For the text-containing cell, return its midpoint in (x, y) coordinate format. 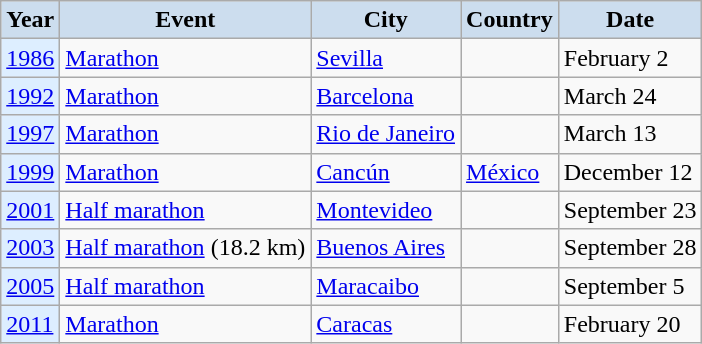
February 2 (630, 58)
September 23 (630, 210)
City (386, 20)
December 12 (630, 172)
2001 (30, 210)
2003 (30, 248)
Buenos Aires (386, 248)
2005 (30, 286)
1997 (30, 134)
February 20 (630, 324)
March 24 (630, 96)
Montevideo (386, 210)
Cancún (386, 172)
Event (186, 20)
Year (30, 20)
September 28 (630, 248)
Barcelona (386, 96)
Caracas (386, 324)
Sevilla (386, 58)
Date (630, 20)
Rio de Janeiro (386, 134)
México (510, 172)
September 5 (630, 286)
1986 (30, 58)
Country (510, 20)
1999 (30, 172)
1992 (30, 96)
March 13 (630, 134)
Maracaibo (386, 286)
2011 (30, 324)
Half marathon (18.2 km) (186, 248)
